Output the [x, y] coordinate of the center of the cell containing the given text.  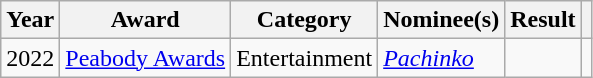
Entertainment [304, 58]
Award [146, 20]
Nominee(s) [442, 20]
Year [30, 20]
Category [304, 20]
Pachinko [442, 58]
Peabody Awards [146, 58]
2022 [30, 58]
Result [543, 20]
